Provide the [X, Y] coordinate of the cell's center where the given text is located.  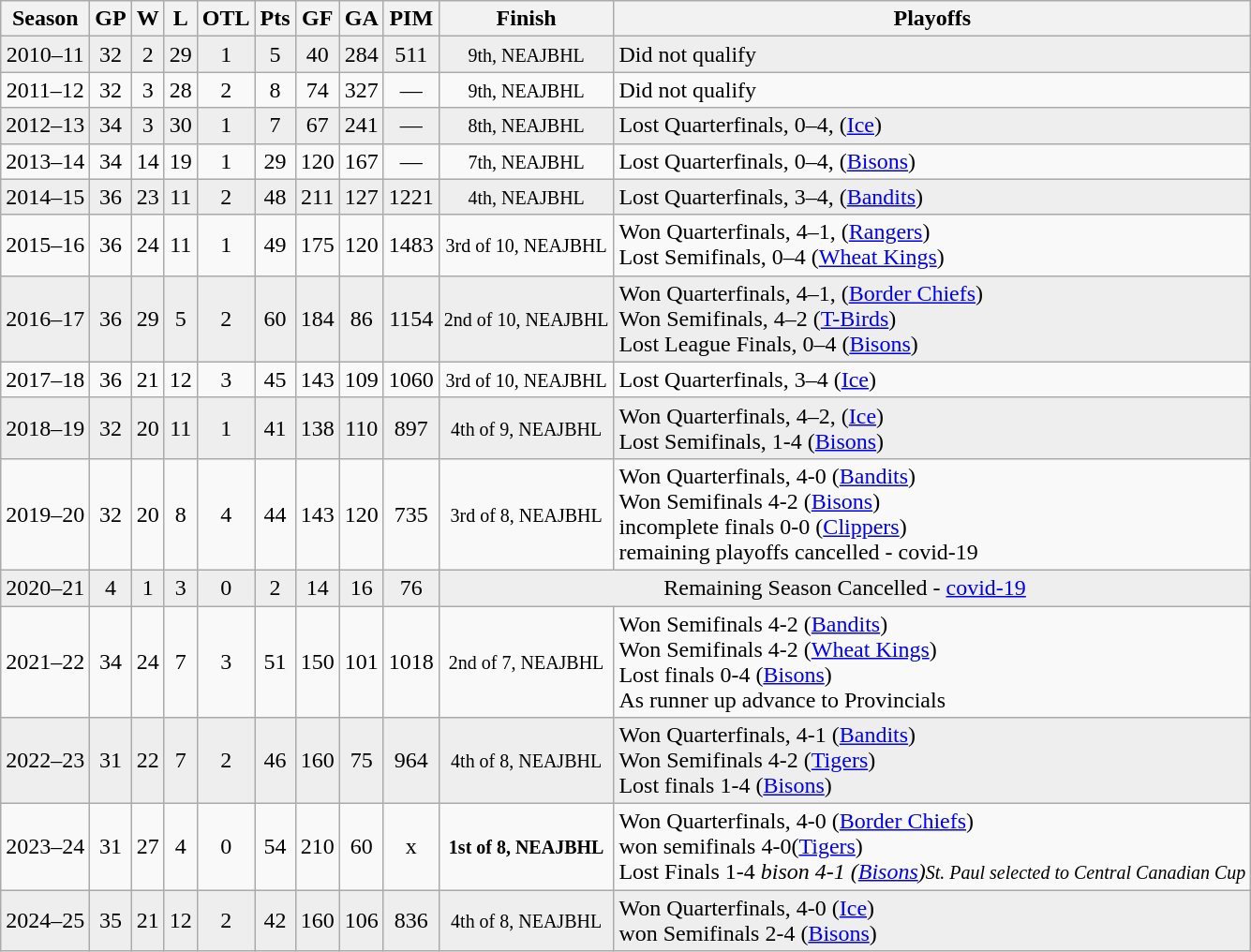
106 [362, 920]
2023–24 [45, 847]
75 [362, 761]
4th, NEAJBHL [527, 197]
41 [276, 427]
Won Quarterfinals, 4-0 (Bandits)Won Semifinals 4-2 (Bisons)incomplete finals 0-0 (Clippers) remaining playoffs cancelled - covid-19 [932, 513]
284 [362, 54]
GA [362, 19]
327 [362, 90]
Finish [527, 19]
2018–19 [45, 427]
1st of 8, NEAJBHL [527, 847]
Lost Quarterfinals, 0–4, (Ice) [932, 126]
Won Semifinals 4-2 (Bandits)Won Semifinals 4-2 (Wheat Kings)Lost finals 0-4 (Bisons) As runner up advance to Provincials [932, 662]
Won Quarterfinals, 4-0 (Border Chiefs)won semifinals 4-0(Tigers)Lost Finals 1-4 bison 4-1 (Bisons)St. Paul selected to Central Canadian Cup [932, 847]
2013–14 [45, 161]
1483 [410, 245]
2020–21 [45, 588]
3rd of 8, NEAJBHL [527, 513]
54 [276, 847]
241 [362, 126]
101 [362, 662]
2019–20 [45, 513]
GF [317, 19]
836 [410, 920]
Playoffs [932, 19]
74 [317, 90]
127 [362, 197]
2014–15 [45, 197]
x [410, 847]
184 [317, 319]
Lost Quarterfinals, 3–4, (Bandits) [932, 197]
86 [362, 319]
Remaining Season Cancelled - covid-19 [844, 588]
Season [45, 19]
109 [362, 379]
1154 [410, 319]
L [180, 19]
Won Quarterfinals, 4-0 (Ice)won Semifinals 2-4 (Bisons) [932, 920]
44 [276, 513]
23 [148, 197]
W [148, 19]
175 [317, 245]
30 [180, 126]
Won Quarterfinals, 4–1, (Border Chiefs)Won Semifinals, 4–2 (T-Birds)Lost League Finals, 0–4 (Bisons) [932, 319]
Lost Quarterfinals, 0–4, (Bisons) [932, 161]
511 [410, 54]
Pts [276, 19]
PIM [410, 19]
897 [410, 427]
735 [410, 513]
42 [276, 920]
2nd of 10, NEAJBHL [527, 319]
2012–13 [45, 126]
2010–11 [45, 54]
2015–16 [45, 245]
22 [148, 761]
1221 [410, 197]
964 [410, 761]
28 [180, 90]
Won Quarterfinals, 4-1 (Bandits)Won Semifinals 4-2 (Tigers)Lost finals 1-4 (Bisons) [932, 761]
OTL [226, 19]
35 [111, 920]
2021–22 [45, 662]
7th, NEAJBHL [527, 161]
2011–12 [45, 90]
110 [362, 427]
Won Quarterfinals, 4–1, (Rangers)Lost Semifinals, 0–4 (Wheat Kings) [932, 245]
2024–25 [45, 920]
1060 [410, 379]
150 [317, 662]
67 [317, 126]
167 [362, 161]
46 [276, 761]
49 [276, 245]
51 [276, 662]
210 [317, 847]
Lost Quarterfinals, 3–4 (Ice) [932, 379]
40 [317, 54]
76 [410, 588]
27 [148, 847]
2nd of 7, NEAJBHL [527, 662]
138 [317, 427]
2016–17 [45, 319]
45 [276, 379]
4th of 9, NEAJBHL [527, 427]
2017–18 [45, 379]
2022–23 [45, 761]
211 [317, 197]
19 [180, 161]
1018 [410, 662]
GP [111, 19]
8th, NEAJBHL [527, 126]
16 [362, 588]
Won Quarterfinals, 4–2, (Ice)Lost Semifinals, 1-4 (Bisons) [932, 427]
48 [276, 197]
